Output the [X, Y] coordinate of the center of the cell containing the given text.  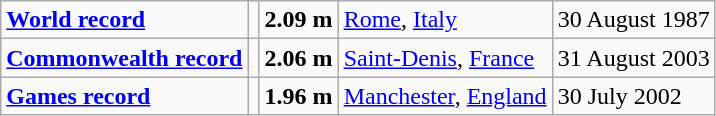
1.96 m [298, 96]
Commonwealth record [124, 58]
31 August 2003 [634, 58]
Rome, Italy [445, 20]
2.06 m [298, 58]
Games record [124, 96]
30 July 2002 [634, 96]
Saint-Denis, France [445, 58]
30 August 1987 [634, 20]
World record [124, 20]
2.09 m [298, 20]
Manchester, England [445, 96]
